Locate the cell with the specified text and output its [x, y] center coordinate. 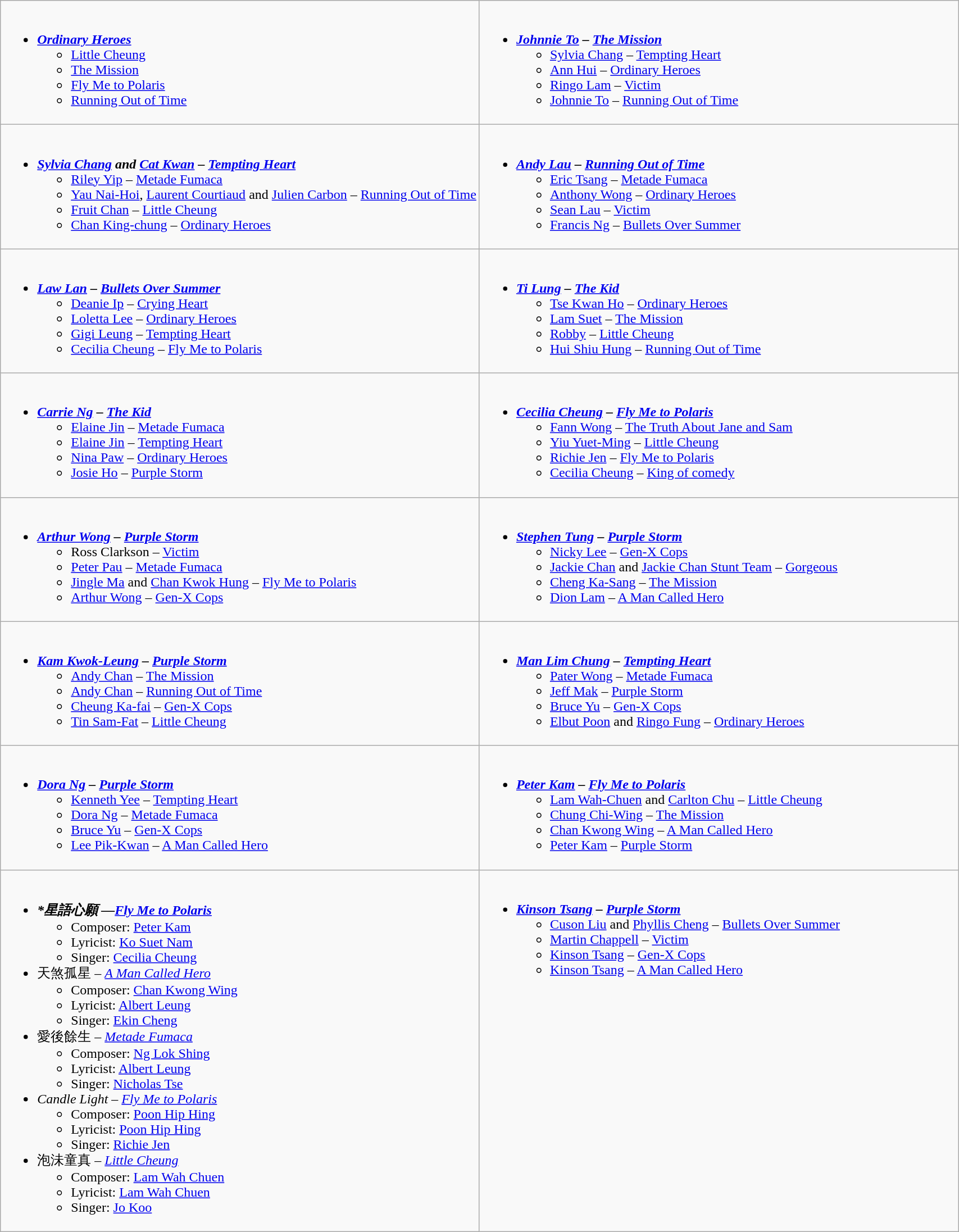
Ordinary HeroesLittle CheungThe MissionFly Me to PolarisRunning Out of Time [240, 63]
Carrie Ng – The KidElaine Jin – Metade FumacaElaine Jin – Tempting HeartNina Paw – Ordinary HeroesJosie Ho – Purple Storm [240, 435]
Andy Lau – Running Out of TimeEric Tsang – Metade FumacaAnthony Wong – Ordinary HeroesSean Lau – VictimFrancis Ng – Bullets Over Summer [719, 187]
Arthur Wong – Purple StormRoss Clarkson – VictimPeter Pau – Metade FumacaJingle Ma and Chan Kwok Hung – Fly Me to PolarisArthur Wong – Gen-X Cops [240, 560]
Johnnie To – The MissionSylvia Chang – Tempting HeartAnn Hui – Ordinary HeroesRingo Lam – VictimJohnnie To – Running Out of Time [719, 63]
Dora Ng – Purple StormKenneth Yee – Tempting HeartDora Ng – Metade FumacaBruce Yu – Gen-X CopsLee Pik-Kwan – A Man Called Hero [240, 808]
Man Lim Chung – Tempting HeartPater Wong – Metade FumacaJeff Mak – Purple StormBruce Yu – Gen-X CopsElbut Poon and Ringo Fung – Ordinary Heroes [719, 683]
Law Lan – Bullets Over SummerDeanie Ip – Crying HeartLoletta Lee – Ordinary HeroesGigi Leung – Tempting HeartCecilia Cheung – Fly Me to Polaris [240, 311]
Kam Kwok-Leung – Purple StormAndy Chan – The MissionAndy Chan – Running Out of TimeCheung Ka-fai – Gen-X CopsTin Sam-Fat – Little Cheung [240, 683]
Ti Lung – The KidTse Kwan Ho – Ordinary HeroesLam Suet – The MissionRobby – Little CheungHui Shiu Hung – Running Out of Time [719, 311]
